Output the [x, y] coordinate of the center of the cell containing the given text.  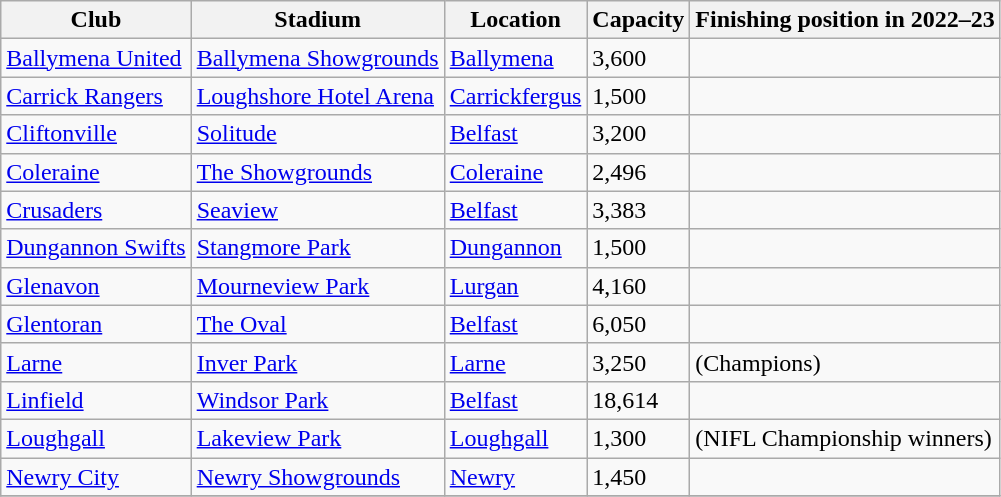
Crusaders [96, 210]
Loughshore Hotel Arena [318, 96]
Stadium [318, 20]
(NIFL Championship winners) [845, 438]
Carrickfergus [516, 96]
Dungannon [516, 248]
The Oval [318, 324]
3,200 [638, 134]
3,250 [638, 362]
Solitude [318, 134]
1,300 [638, 438]
Cliftonville [96, 134]
Newry [516, 477]
Lurgan [516, 286]
Club [96, 20]
Inver Park [318, 362]
3,383 [638, 210]
1,450 [638, 477]
18,614 [638, 400]
Ballymena Showgrounds [318, 58]
6,050 [638, 324]
Location [516, 20]
Glenavon [96, 286]
Newry City [96, 477]
Ballymena [516, 58]
Lakeview Park [318, 438]
Carrick Rangers [96, 96]
The Showgrounds [318, 172]
4,160 [638, 286]
(Champions) [845, 362]
Finishing position in 2022–23 [845, 20]
Ballymena United [96, 58]
Linfield [96, 400]
Glentoran [96, 324]
Dungannon Swifts [96, 248]
Capacity [638, 20]
3,600 [638, 58]
Seaview [318, 210]
Windsor Park [318, 400]
2,496 [638, 172]
Newry Showgrounds [318, 477]
Mourneview Park [318, 286]
Stangmore Park [318, 248]
